From the cell containing the given text, extract its center point as (x, y) coordinate. 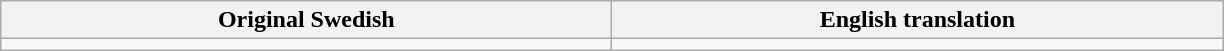
English translation (918, 20)
Original Swedish (306, 20)
